Detect which cell encompasses the target text, then output its [x, y] center coordinate. 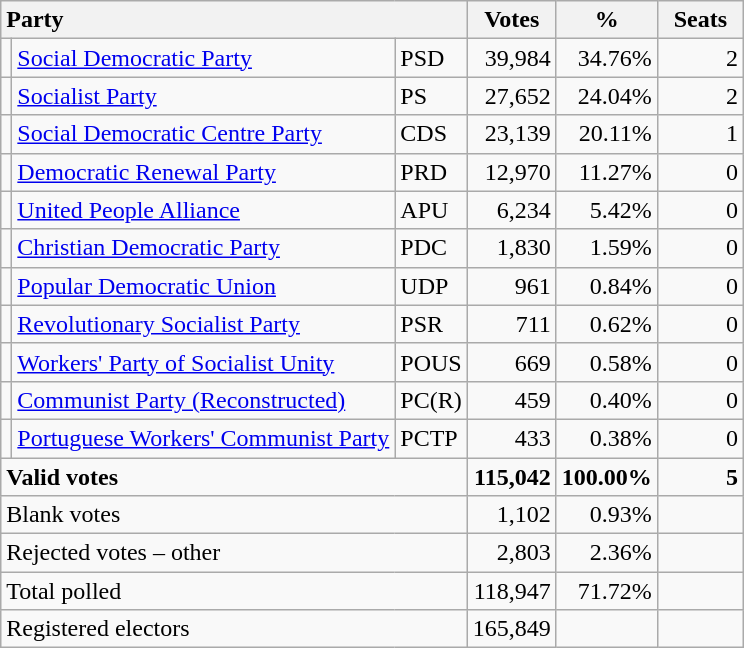
Communist Party (Reconstructed) [204, 400]
Votes [512, 20]
1.59% [606, 248]
23,139 [512, 134]
433 [512, 438]
165,849 [512, 629]
5 [700, 477]
Christian Democratic Party [204, 248]
6,234 [512, 210]
1,830 [512, 248]
11.27% [606, 172]
5.42% [606, 210]
0.93% [606, 515]
APU [431, 210]
Valid votes [234, 477]
2.36% [606, 553]
PCTP [431, 438]
1 [700, 134]
PDC [431, 248]
PSR [431, 324]
1,102 [512, 515]
CDS [431, 134]
34.76% [606, 58]
0.38% [606, 438]
Rejected votes – other [234, 553]
POUS [431, 362]
Seats [700, 20]
Party [234, 20]
Registered electors [234, 629]
PSD [431, 58]
Portuguese Workers' Communist Party [204, 438]
0.62% [606, 324]
459 [512, 400]
0.58% [606, 362]
669 [512, 362]
Blank votes [234, 515]
Popular Democratic Union [204, 286]
UDP [431, 286]
Social Democratic Party [204, 58]
100.00% [606, 477]
Workers' Party of Socialist Unity [204, 362]
71.72% [606, 591]
Total polled [234, 591]
20.11% [606, 134]
Socialist Party [204, 96]
12,970 [512, 172]
0.40% [606, 400]
118,947 [512, 591]
39,984 [512, 58]
United People Alliance [204, 210]
Social Democratic Centre Party [204, 134]
711 [512, 324]
PRD [431, 172]
PS [431, 96]
Democratic Renewal Party [204, 172]
27,652 [512, 96]
Revolutionary Socialist Party [204, 324]
24.04% [606, 96]
0.84% [606, 286]
2,803 [512, 553]
% [606, 20]
961 [512, 286]
115,042 [512, 477]
PC(R) [431, 400]
